Return [x, y] of the center of cell containing provided text 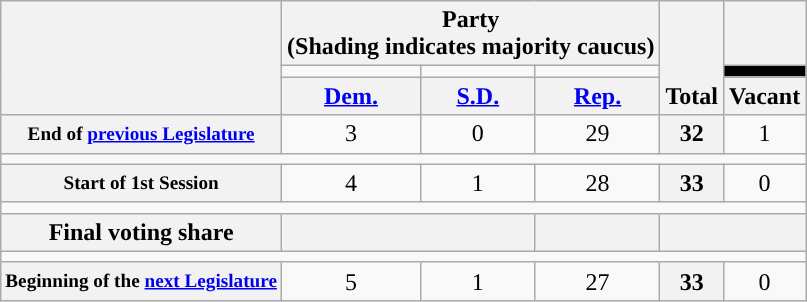
End of previous Legislature [142, 134]
29 [598, 134]
3 [352, 134]
4 [352, 183]
Party (Shading indicates majority caucus) [471, 34]
Vacant [764, 96]
5 [352, 281]
27 [598, 281]
Rep. [598, 96]
Start of 1st Session [142, 183]
Beginning of the next Legislature [142, 281]
S.D. [478, 96]
Dem. [352, 96]
32 [692, 134]
28 [598, 183]
Final voting share [142, 232]
Total [692, 58]
